Return [X, Y] of the center of cell containing provided text 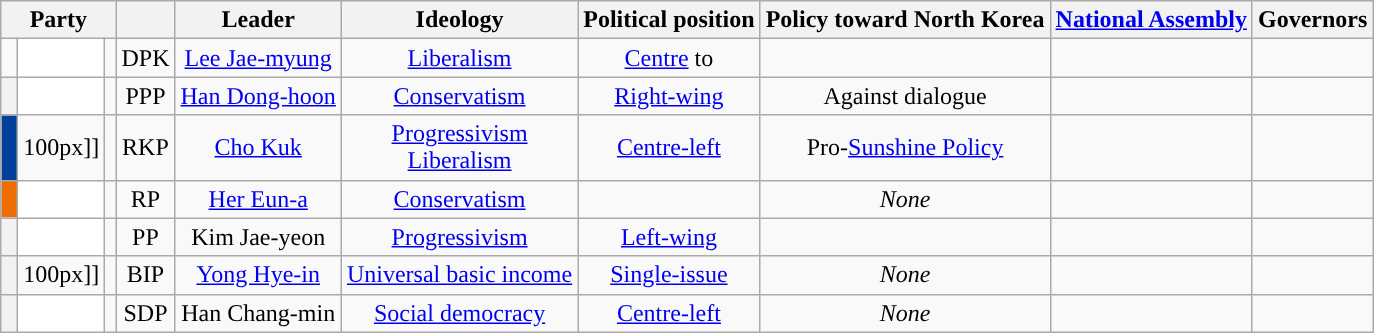
Single-issue [669, 275]
BIP [146, 275]
Her Eun-a [258, 199]
Centre to [669, 58]
PPP [146, 96]
Universal basic income [459, 275]
Political position [669, 20]
SDP [146, 313]
Cho Kuk [258, 148]
Yong Hye-in [258, 275]
RKP [146, 148]
Social democracy [459, 313]
ProgressivismLiberalism [459, 148]
Left-wing [669, 237]
Han Dong-hoon [258, 96]
Liberalism [459, 58]
Ideology [459, 20]
RP [146, 199]
Han Chang-min [258, 313]
Policy toward North Korea [905, 20]
DPK [146, 58]
Governors [1312, 20]
Against dialogue [905, 96]
National Assembly [1151, 20]
Party [58, 20]
PP [146, 237]
Right-wing [669, 96]
Leader [258, 20]
Progressivism [459, 237]
Lee Jae-myung [258, 58]
Pro-Sunshine Policy [905, 148]
Kim Jae-yeon [258, 237]
